Output the [X, Y] coordinate of the center of the cell containing the given text.  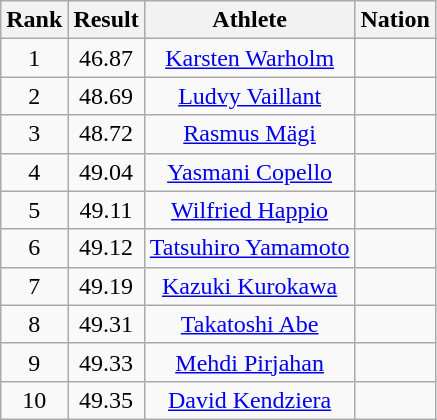
1 [34, 58]
Karsten Warholm [250, 58]
48.72 [106, 134]
49.04 [106, 172]
Rank [34, 20]
9 [34, 362]
Wilfried Happio [250, 210]
5 [34, 210]
Takatoshi Abe [250, 324]
3 [34, 134]
Athlete [250, 20]
Rasmus Mägi [250, 134]
Nation [395, 20]
Yasmani Copello [250, 172]
48.69 [106, 96]
Result [106, 20]
Tatsuhiro Yamamoto [250, 248]
David Kendziera [250, 400]
46.87 [106, 58]
49.12 [106, 248]
Kazuki Kurokawa [250, 286]
6 [34, 248]
4 [34, 172]
8 [34, 324]
Mehdi Pirjahan [250, 362]
49.35 [106, 400]
49.31 [106, 324]
2 [34, 96]
Ludvy Vaillant [250, 96]
10 [34, 400]
49.19 [106, 286]
49.33 [106, 362]
49.11 [106, 210]
7 [34, 286]
